Provide the (x, y) coordinate of the cell's center where the given text is located.  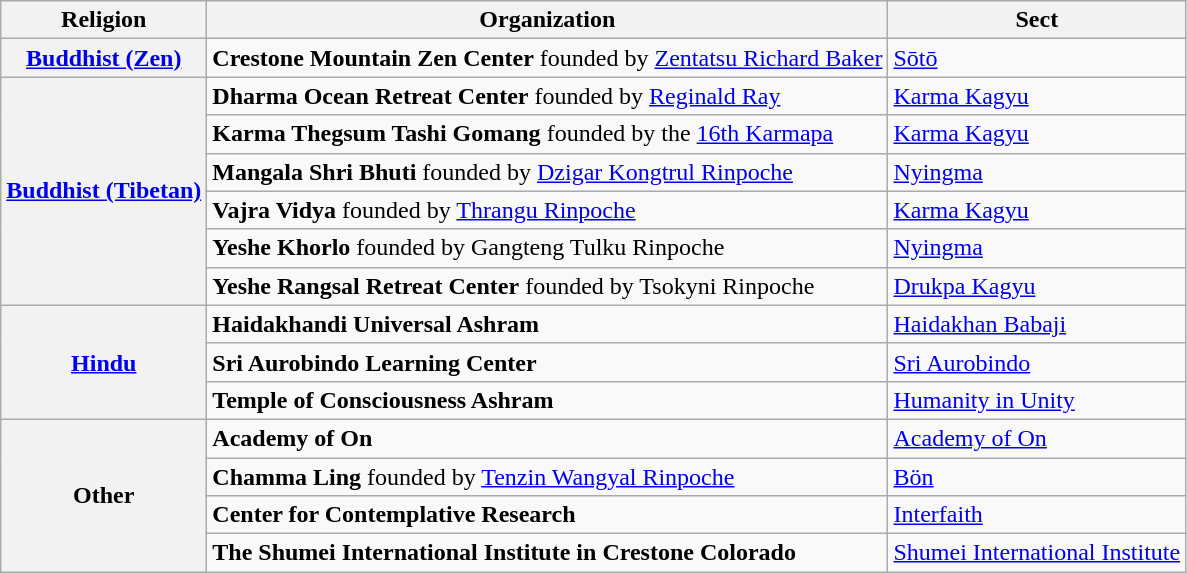
Mangala Shri Bhuti founded by Dzigar Kongtrul Rinpoche (548, 172)
Interfaith (1037, 515)
Religion (104, 20)
Sri Aurobindo Learning Center (548, 362)
Crestone Mountain Zen Center founded by Zentatsu Richard Baker (548, 58)
Yeshe Khorlo founded by Gangteng Tulku Rinpoche (548, 248)
Dharma Ocean Retreat Center founded by Reginald Ray (548, 96)
Hindu (104, 362)
Other (104, 495)
Karma Thegsum Tashi Gomang founded by the 16th Karmapa (548, 134)
Sect (1037, 20)
Sōtō (1037, 58)
Vajra Vidya founded by Thrangu Rinpoche (548, 210)
Drukpa Kagyu (1037, 286)
Sri Aurobindo (1037, 362)
Organization (548, 20)
Yeshe Rangsal Retreat Center founded by Tsokyni Rinpoche (548, 286)
Chamma Ling founded by Tenzin Wangyal Rinpoche (548, 477)
Haidakhan Babaji (1037, 324)
Temple of Consciousness Ashram (548, 400)
Bön (1037, 477)
The Shumei International Institute in Crestone Colorado (548, 553)
Haidakhandi Universal Ashram (548, 324)
Buddhist (Zen) (104, 58)
Humanity in Unity (1037, 400)
Center for Contemplative Research (548, 515)
Buddhist (Tibetan) (104, 191)
Shumei International Institute (1037, 553)
